Locate the cell with the specified text and output its (x, y) center coordinate. 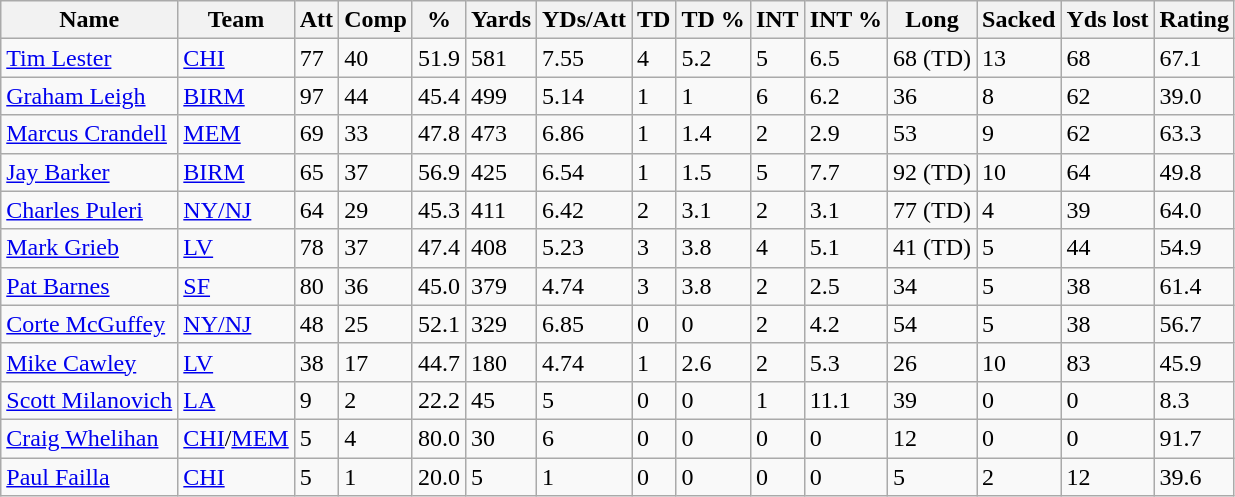
Att (316, 20)
379 (500, 286)
7.7 (846, 172)
8.3 (1194, 400)
69 (316, 134)
29 (376, 210)
17 (376, 362)
92 (TD) (932, 172)
51.9 (438, 58)
Long (932, 20)
47.4 (438, 248)
Pat Barnes (90, 286)
64.0 (1194, 210)
408 (500, 248)
61.4 (1194, 286)
47.8 (438, 134)
45.9 (1194, 362)
Rating (1194, 20)
5.23 (584, 248)
Graham Leigh (90, 96)
91.7 (1194, 438)
6.2 (846, 96)
Comp (376, 20)
68 (TD) (932, 58)
7.55 (584, 58)
INT (777, 20)
411 (500, 210)
39.0 (1194, 96)
48 (316, 324)
26 (932, 362)
180 (500, 362)
45.4 (438, 96)
67.1 (1194, 58)
Tim Lester (90, 58)
499 (500, 96)
2.9 (846, 134)
INT % (846, 20)
5.14 (584, 96)
5.1 (846, 248)
Marcus Crandell (90, 134)
2.6 (713, 362)
45.3 (438, 210)
Team (236, 20)
80 (316, 286)
83 (1108, 362)
LA (236, 400)
30 (500, 438)
39.6 (1194, 477)
Mike Cawley (90, 362)
TD % (713, 20)
4.2 (846, 324)
45 (500, 400)
80.0 (438, 438)
13 (1018, 58)
56.9 (438, 172)
68 (1108, 58)
6.5 (846, 58)
SF (236, 286)
1.4 (713, 134)
33 (376, 134)
41 (TD) (932, 248)
425 (500, 172)
22.2 (438, 400)
77 (316, 58)
2.5 (846, 286)
8 (1018, 96)
54.9 (1194, 248)
52.1 (438, 324)
Craig Whelihan (90, 438)
Name (90, 20)
Scott Milanovich (90, 400)
65 (316, 172)
44.7 (438, 362)
6.85 (584, 324)
63.3 (1194, 134)
97 (316, 96)
CHI/MEM (236, 438)
11.1 (846, 400)
YDs/Att (584, 20)
Sacked (1018, 20)
Charles Puleri (90, 210)
5.3 (846, 362)
581 (500, 58)
Yds lost (1108, 20)
45.0 (438, 286)
77 (TD) (932, 210)
MEM (236, 134)
Paul Failla (90, 477)
473 (500, 134)
53 (932, 134)
6.42 (584, 210)
6.54 (584, 172)
40 (376, 58)
20.0 (438, 477)
Mark Grieb (90, 248)
Corte McGuffey (90, 324)
329 (500, 324)
56.7 (1194, 324)
6.86 (584, 134)
78 (316, 248)
25 (376, 324)
1.5 (713, 172)
Yards (500, 20)
34 (932, 286)
Jay Barker (90, 172)
54 (932, 324)
TD (654, 20)
49.8 (1194, 172)
5.2 (713, 58)
% (438, 20)
